Pinpoint the cell where the given text exists, returning its [X, Y] midpoint coordinate. 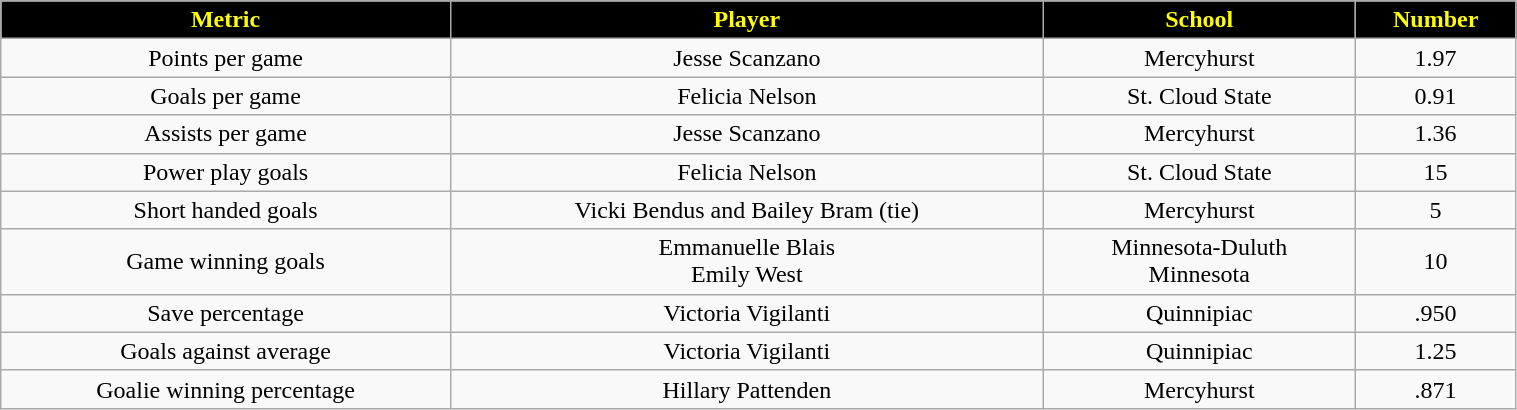
Player [746, 20]
15 [1436, 172]
Goalie winning percentage [226, 389]
1.97 [1436, 58]
Game winning goals [226, 262]
Assists per game [226, 134]
10 [1436, 262]
.871 [1436, 389]
Goals against average [226, 351]
Hillary Pattenden [746, 389]
.950 [1436, 313]
1.36 [1436, 134]
Number [1436, 20]
0.91 [1436, 96]
Short handed goals [226, 210]
Metric [226, 20]
Points per game [226, 58]
Power play goals [226, 172]
Goals per game [226, 96]
1.25 [1436, 351]
Vicki Bendus and Bailey Bram (tie) [746, 210]
Minnesota-DuluthMinnesota [1199, 262]
Emmanuelle Blais Emily West [746, 262]
5 [1436, 210]
School [1199, 20]
Save percentage [226, 313]
